Identify which cell holds the provided text, then report its [X, Y] central coordinate. 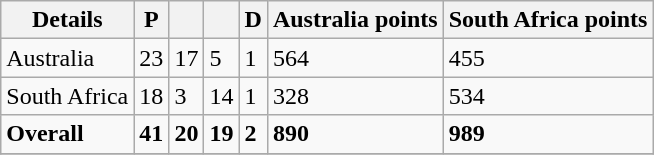
19 [222, 134]
564 [355, 58]
328 [355, 96]
455 [548, 58]
D [253, 20]
P [152, 20]
20 [186, 134]
2 [253, 134]
41 [152, 134]
Australia points [355, 20]
5 [222, 58]
17 [186, 58]
Details [68, 20]
South Africa [68, 96]
23 [152, 58]
Overall [68, 134]
South Africa points [548, 20]
Australia [68, 58]
18 [152, 96]
3 [186, 96]
14 [222, 96]
534 [548, 96]
989 [548, 134]
890 [355, 134]
